Extract the [X, Y] coordinate from the center of the cell holding the provided text.  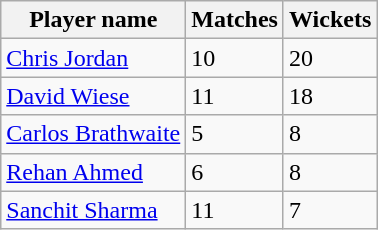
7 [330, 210]
Rehan Ahmed [94, 172]
Player name [94, 20]
Matches [235, 20]
5 [235, 134]
6 [235, 172]
Carlos Brathwaite [94, 134]
Wickets [330, 20]
Sanchit Sharma [94, 210]
20 [330, 58]
18 [330, 96]
Chris Jordan [94, 58]
David Wiese [94, 96]
10 [235, 58]
